Capture the cell that displays the provided text and extract its (x, y) central coordinate. 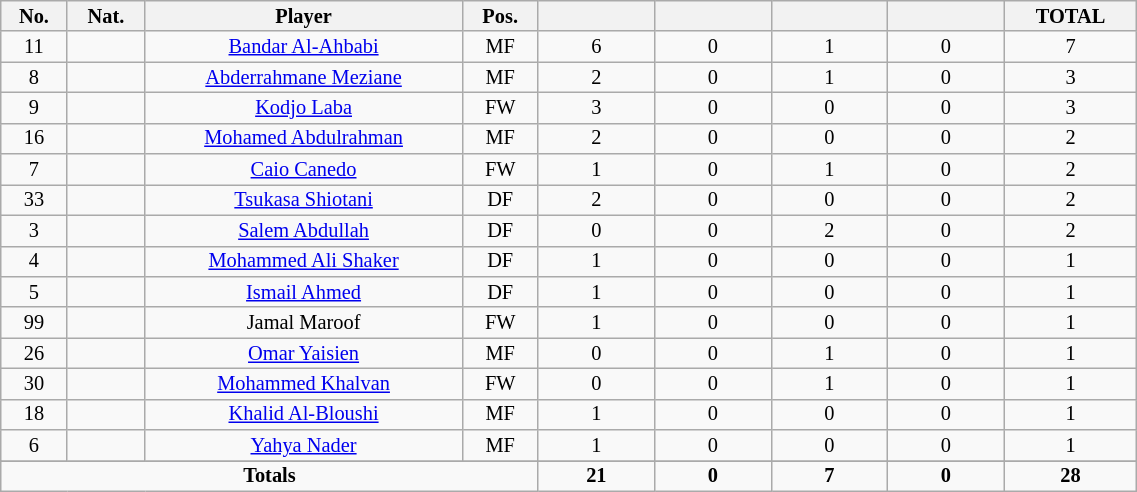
Mohamed Abdulrahman (304, 138)
Tsukasa Shiotani (304, 200)
Salem Abdullah (304, 230)
Pos. (500, 16)
8 (34, 78)
16 (34, 138)
30 (34, 384)
Abderrahmane Meziane (304, 78)
5 (34, 292)
Caio Canedo (304, 170)
Omar Yaisien (304, 354)
26 (34, 354)
Khalid Al-Bloushi (304, 414)
18 (34, 414)
9 (34, 108)
4 (34, 262)
TOTAL (1070, 16)
Player (304, 16)
Jamal Maroof (304, 322)
28 (1070, 476)
21 (596, 476)
Ismail Ahmed (304, 292)
Bandar Al-Ahbabi (304, 46)
Kodjo Laba (304, 108)
11 (34, 46)
99 (34, 322)
No. (34, 16)
Totals (270, 476)
Nat. (106, 16)
Yahya Nader (304, 446)
33 (34, 200)
Mohammed Ali Shaker (304, 262)
Mohammed Khalvan (304, 384)
